For the text-containing cell, return its midpoint in (X, Y) coordinate format. 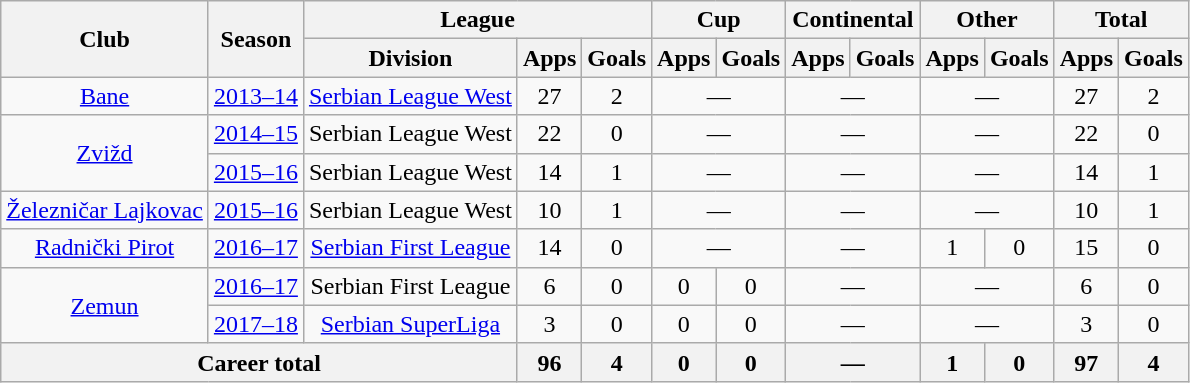
Other (987, 20)
League (477, 20)
15 (1086, 248)
Total (1121, 20)
Zemun (105, 305)
2013–14 (256, 96)
2014–15 (256, 134)
Career total (260, 362)
Železničar Lajkovac (105, 210)
2017–18 (256, 324)
96 (549, 362)
Bane (105, 96)
Continental (853, 20)
Serbian SuperLiga (410, 324)
97 (1086, 362)
Division (410, 58)
Club (105, 39)
Season (256, 39)
Zvižd (105, 153)
Radnički Pirot (105, 248)
Cup (719, 20)
